Output the [x, y] coordinate of the center of the cell containing the given text.  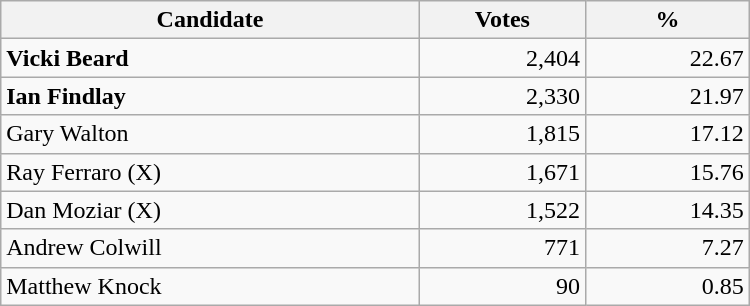
Matthew Knock [210, 286]
771 [502, 248]
Dan Moziar (X) [210, 210]
Candidate [210, 20]
Ray Ferraro (X) [210, 172]
0.85 [668, 286]
Gary Walton [210, 134]
Andrew Colwill [210, 248]
1,522 [502, 210]
21.97 [668, 96]
% [668, 20]
90 [502, 286]
Votes [502, 20]
14.35 [668, 210]
15.76 [668, 172]
Ian Findlay [210, 96]
22.67 [668, 58]
2,404 [502, 58]
7.27 [668, 248]
Vicki Beard [210, 58]
1,671 [502, 172]
1,815 [502, 134]
17.12 [668, 134]
2,330 [502, 96]
